Identify which cell holds the provided text, then report its [X, Y] central coordinate. 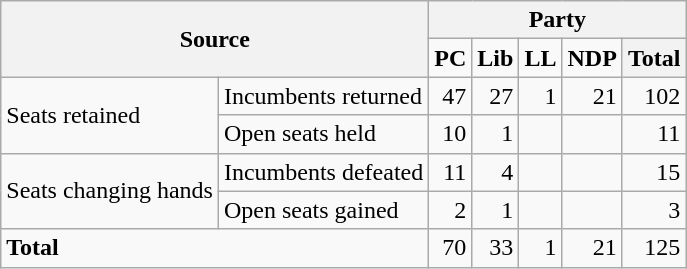
Seats changing hands [110, 191]
Incumbents returned [323, 96]
Source [215, 39]
125 [654, 248]
102 [654, 96]
33 [496, 248]
10 [450, 134]
15 [654, 172]
Seats retained [110, 115]
70 [450, 248]
Party [558, 20]
PC [450, 58]
NDP [592, 58]
Open seats held [323, 134]
3 [654, 210]
Open seats gained [323, 210]
LL [540, 58]
Incumbents defeated [323, 172]
47 [450, 96]
Lib [496, 58]
2 [450, 210]
27 [496, 96]
4 [496, 172]
